Scan for the cell matching the given text and deliver its (X, Y) coordinate at center. 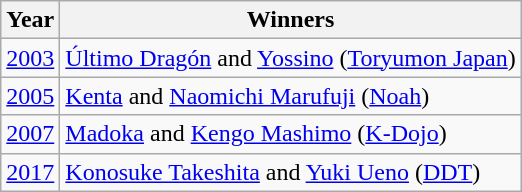
Madoka and Kengo Mashimo (K-Dojo) (290, 134)
2005 (30, 96)
Konosuke Takeshita and Yuki Ueno (DDT) (290, 172)
2017 (30, 172)
Kenta and Naomichi Marufuji (Noah) (290, 96)
2007 (30, 134)
Winners (290, 20)
Último Dragón and Yossino (Toryumon Japan) (290, 58)
Year (30, 20)
2003 (30, 58)
